Identify which cell holds the provided text, then report its (x, y) central coordinate. 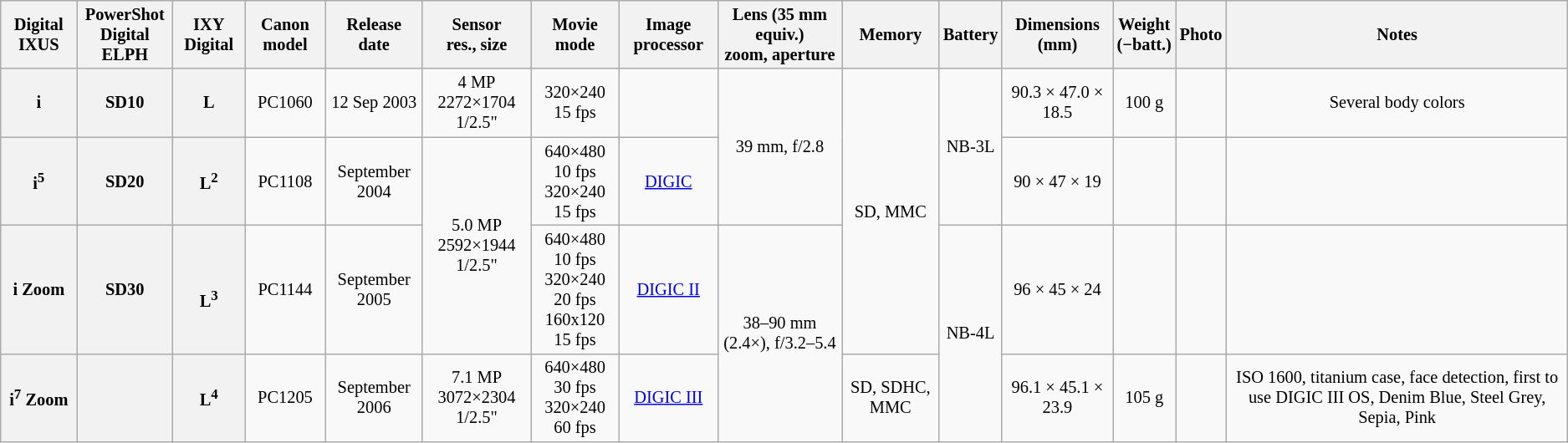
Sensorres., size (477, 34)
PC1108 (285, 181)
PC1144 (285, 289)
September 2006 (374, 398)
September 2004 (374, 181)
90 × 47 × 19 (1057, 181)
SD10 (125, 103)
Digital IXUS (38, 34)
Weight(−batt.) (1144, 34)
100 g (1144, 103)
i5 (38, 181)
96 × 45 × 24 (1057, 289)
Movie mode (575, 34)
4 MP2272×17041/2.5" (477, 103)
L4 (209, 398)
SD, SDHC, MMC (891, 398)
7.1 MP3072×23041/2.5" (477, 398)
DIGIC (668, 181)
38–90 mm (2.4×), f/3.2–5.4 (779, 333)
Battery (970, 34)
L2 (209, 181)
IXY Digital (209, 34)
DIGIC III (668, 398)
Release date (374, 34)
PC1060 (285, 103)
L3 (209, 289)
640×480 10 fps320×240 20 fps160x120 15 fps (575, 289)
Memory (891, 34)
Notes (1397, 34)
NB-4L (970, 333)
640×480 10 fps320×240 15 fps (575, 181)
Photo (1201, 34)
DIGIC II (668, 289)
SD30 (125, 289)
L (209, 103)
Lens (35 mm equiv.)zoom, aperture (779, 34)
Several body colors (1397, 103)
12 Sep 2003 (374, 103)
SD, MMC (891, 211)
PC1205 (285, 398)
i Zoom (38, 289)
Image processor (668, 34)
i7 Zoom (38, 398)
Dimensions (mm) (1057, 34)
September 2005 (374, 289)
SD20 (125, 181)
NB-3L (970, 147)
105 g (1144, 398)
Canon model (285, 34)
640×480 30 fps320×240 60 fps (575, 398)
39 mm, f/2.8 (779, 147)
90.3 × 47.0 × 18.5 (1057, 103)
i (38, 103)
5.0 MP 2592×19441/2.5" (477, 246)
96.1 × 45.1 × 23.9 (1057, 398)
320×240 15 fps (575, 103)
ISO 1600, titanium case, face detection, first to use DIGIC III OS, Denim Blue, Steel Grey, Sepia, Pink (1397, 398)
PowerShotDigital ELPH (125, 34)
